Pinpoint the cell where the given text exists, returning its (X, Y) midpoint coordinate. 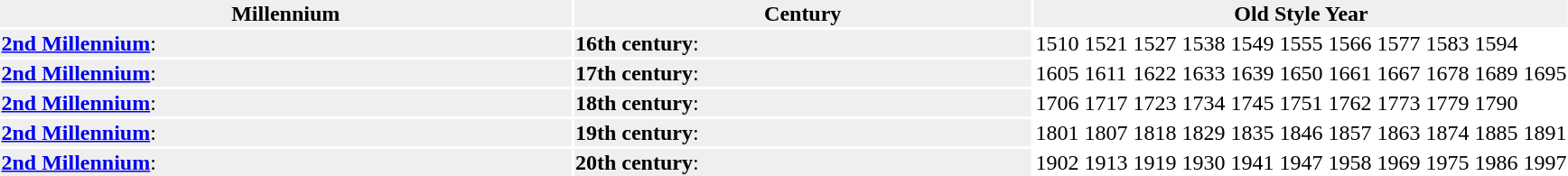
1919 (1154, 162)
1997 (1545, 162)
Millennium (285, 14)
1857 (1349, 133)
1930 (1203, 162)
1566 (1349, 43)
1538 (1203, 43)
1706 (1057, 103)
17th century: (802, 73)
1661 (1349, 73)
1947 (1301, 162)
1969 (1398, 162)
1801 (1057, 133)
1745 (1252, 103)
1779 (1447, 103)
1650 (1301, 73)
1818 (1154, 133)
1577 (1398, 43)
1891 (1545, 133)
1527 (1154, 43)
1689 (1496, 73)
18th century: (802, 103)
1521 (1106, 43)
1762 (1349, 103)
1633 (1203, 73)
1678 (1447, 73)
1622 (1154, 73)
1639 (1252, 73)
Century (802, 14)
1773 (1398, 103)
1594 (1496, 43)
1986 (1496, 162)
1723 (1154, 103)
1605 (1057, 73)
1902 (1057, 162)
1807 (1106, 133)
1611 (1106, 73)
20th century: (802, 162)
Old Style Year (1301, 14)
1734 (1203, 103)
1863 (1398, 133)
1667 (1398, 73)
1846 (1301, 133)
1975 (1447, 162)
1874 (1447, 133)
1717 (1106, 103)
19th century: (802, 133)
1835 (1252, 133)
1583 (1447, 43)
1751 (1301, 103)
1695 (1545, 73)
1549 (1252, 43)
1510 (1057, 43)
1885 (1496, 133)
1958 (1349, 162)
1790 (1496, 103)
16th century: (802, 43)
1941 (1252, 162)
1555 (1301, 43)
1829 (1203, 133)
1913 (1106, 162)
